Return the [X, Y] coordinate for the center point of the cell that contains the specified text.  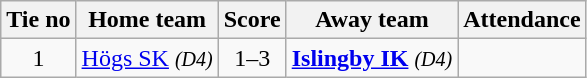
Home team [147, 20]
1 [38, 58]
Away team [372, 20]
Tie no [38, 20]
Islingby IK (D4) [372, 58]
Attendance [522, 20]
1–3 [252, 58]
Score [252, 20]
Högs SK (D4) [147, 58]
